Find where the given text appears and provide that cell's center as (x, y) coordinate. 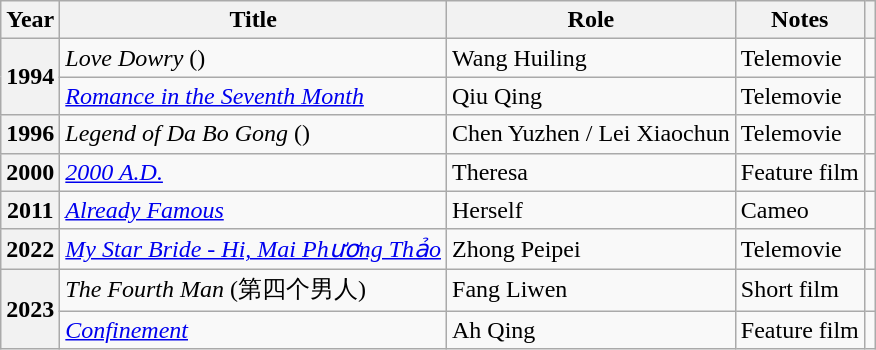
Role (592, 20)
Fang Liwen (592, 290)
Legend of Da Bo Gong () (254, 134)
Confinement (254, 330)
Love Dowry () (254, 58)
2000 (30, 172)
2000 A.D. (254, 172)
1994 (30, 77)
Zhong Peipei (592, 249)
My Star Bride - Hi, Mai Phương Thảo (254, 249)
Chen Yuzhen / Lei Xiaochun (592, 134)
2022 (30, 249)
Title (254, 20)
Short film (800, 290)
Herself (592, 210)
2023 (30, 310)
Wang Huiling (592, 58)
1996 (30, 134)
Qiu Qing (592, 96)
Notes (800, 20)
Theresa (592, 172)
Romance in the Seventh Month (254, 96)
Ah Qing (592, 330)
Cameo (800, 210)
Already Famous (254, 210)
2011 (30, 210)
Year (30, 20)
The Fourth Man (第四个男人) (254, 290)
